Determine the (X, Y) coordinate at the center of the cell enclosing the given text.  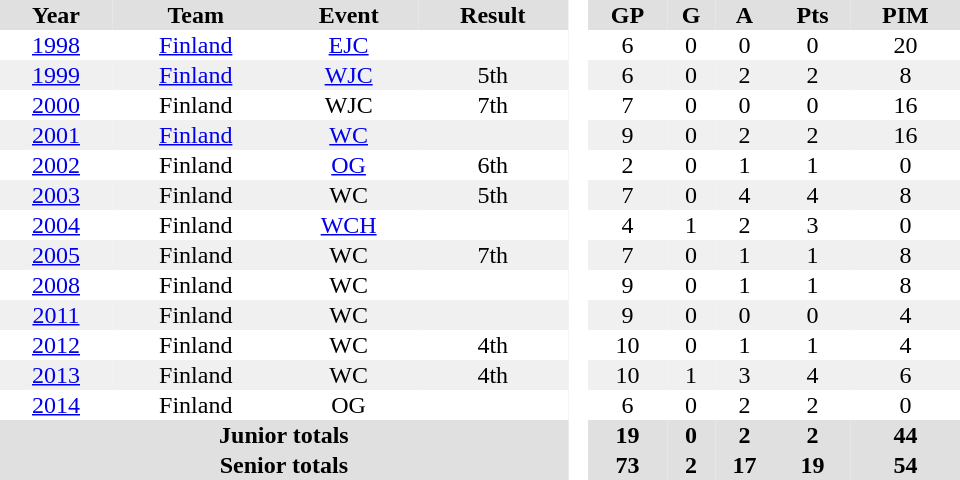
2004 (56, 225)
Result (493, 15)
2012 (56, 345)
Junior totals (284, 435)
WCH (348, 225)
Year (56, 15)
2005 (56, 255)
2001 (56, 135)
A (744, 15)
73 (628, 465)
G (691, 15)
Event (348, 15)
2003 (56, 195)
GP (628, 15)
2013 (56, 375)
17 (744, 465)
2000 (56, 105)
44 (906, 435)
6th (493, 165)
2002 (56, 165)
EJC (348, 45)
2008 (56, 285)
Team (196, 15)
Pts (812, 15)
20 (906, 45)
54 (906, 465)
2011 (56, 315)
2014 (56, 405)
Senior totals (284, 465)
1999 (56, 75)
PIM (906, 15)
1998 (56, 45)
